Capture the cell that displays the provided text and extract its (x, y) central coordinate. 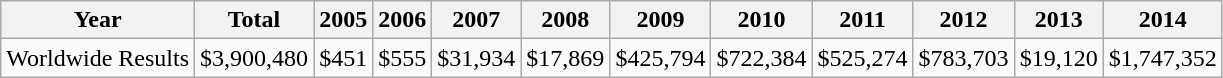
$19,120 (1058, 58)
$1,747,352 (1162, 58)
2007 (476, 20)
2011 (862, 20)
$451 (344, 58)
$783,703 (964, 58)
Worldwide Results (98, 58)
2008 (566, 20)
2005 (344, 20)
$525,274 (862, 58)
Year (98, 20)
$17,869 (566, 58)
$555 (402, 58)
$3,900,480 (254, 58)
2014 (1162, 20)
2012 (964, 20)
2006 (402, 20)
$31,934 (476, 58)
$722,384 (762, 58)
$425,794 (660, 58)
Total (254, 20)
2010 (762, 20)
2009 (660, 20)
2013 (1058, 20)
